Return (X, Y) of the center of cell containing provided text 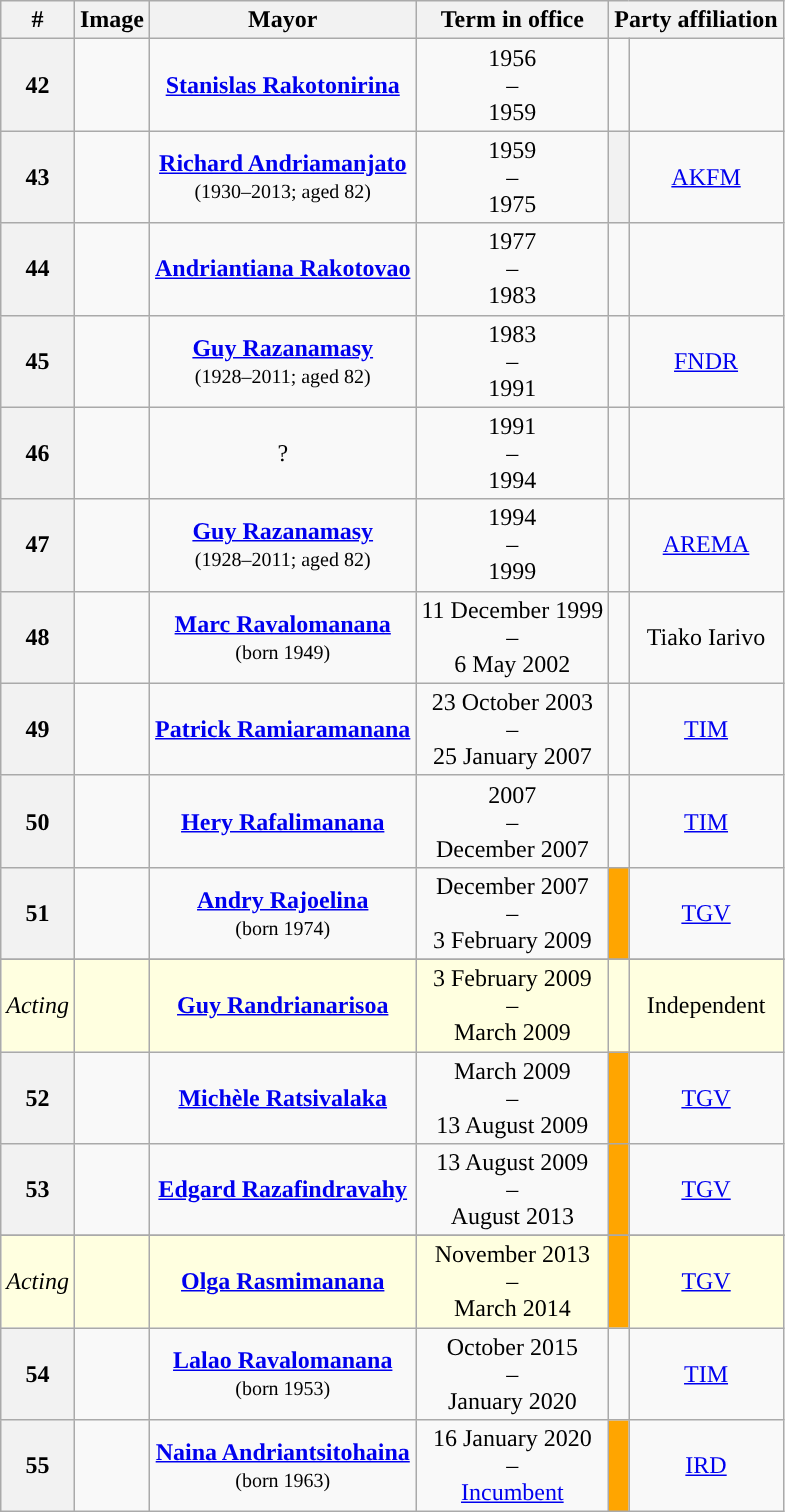
Naina Andriantsitohaina(born 1963) (283, 1466)
43 (38, 177)
11 December 1999–6 May 2002 (512, 637)
Guy Randrianarisoa (283, 1005)
Edgard Razafindravahy (283, 1190)
1959–1975 (512, 177)
49 (38, 729)
Olga Rasmimanana (283, 1282)
1956–1959 (512, 85)
42 (38, 85)
Term in office (512, 20)
55 (38, 1466)
Marc Ravalomanana(born 1949) (283, 637)
Party affiliation (696, 20)
51 (38, 913)
Andry Rajoelina(born 1974) (283, 913)
16 January 2020–Incumbent (512, 1466)
FNDR (706, 361)
48 (38, 637)
Independent (706, 1005)
23 October 2003–25 January 2007 (512, 729)
Lalao Ravalomanana(born 1953) (283, 1374)
47 (38, 545)
Richard Andriamanjato(1930–2013; aged 82) (283, 177)
54 (38, 1374)
Mayor (283, 20)
3 February 2009–March 2009 (512, 1005)
Image (112, 20)
December 2007–3 February 2009 (512, 913)
March 2009–13 August 2009 (512, 1098)
Andriantiana Rakotovao (283, 269)
? (283, 453)
1994–1999 (512, 545)
1991 –1994 (512, 453)
Patrick Ramiaramanana (283, 729)
Hery Rafalimanana (283, 821)
13 August 2009–August 2013 (512, 1190)
AREMA (706, 545)
IRD (706, 1466)
50 (38, 821)
1983–1991 (512, 361)
October 2015–January 2020 (512, 1374)
Tiako Iarivo (706, 637)
45 (38, 361)
53 (38, 1190)
2007–December 2007 (512, 821)
44 (38, 269)
Michèle Ratsivalaka (283, 1098)
46 (38, 453)
# (38, 20)
AKFM (706, 177)
Stanislas Rakotonirina (283, 85)
1977–1983 (512, 269)
November 2013–March 2014 (512, 1282)
52 (38, 1098)
